Provide the [X, Y] coordinate of the cell's center where the given text is located.  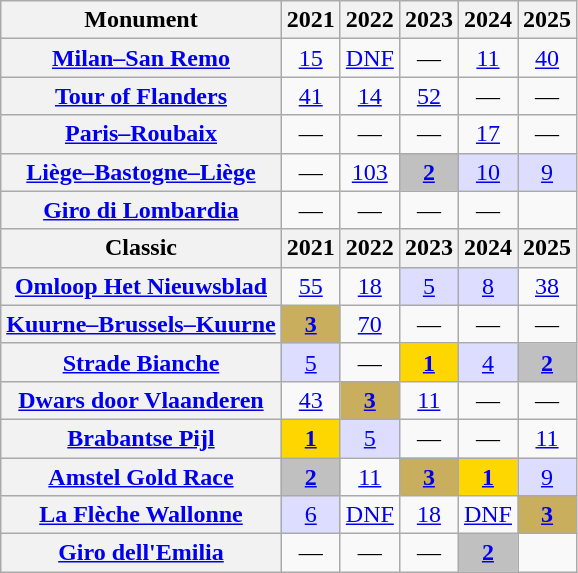
8 [488, 286]
15 [310, 58]
43 [310, 400]
Strade Bianche [141, 362]
Giro dell'Emilia [141, 553]
Kuurne–Brussels–Kuurne [141, 324]
4 [488, 362]
Paris–Roubaix [141, 134]
Monument [141, 20]
41 [310, 96]
Tour of Flanders [141, 96]
Milan–San Remo [141, 58]
Omloop Het Nieuwsblad [141, 286]
70 [370, 324]
6 [310, 515]
Classic [141, 248]
Liège–Bastogne–Liège [141, 172]
40 [548, 58]
Amstel Gold Race [141, 477]
Dwars door Vlaanderen [141, 400]
14 [370, 96]
103 [370, 172]
Brabantse Pijl [141, 438]
10 [488, 172]
17 [488, 134]
Giro di Lombardia [141, 210]
38 [548, 286]
52 [428, 96]
La Flèche Wallonne [141, 515]
55 [310, 286]
